Return the [X, Y] coordinate for the center point of the cell that contains the specified text.  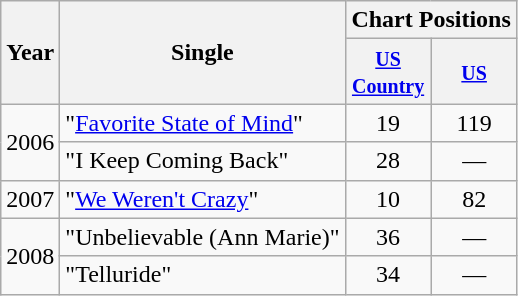
"Telluride" [202, 275]
"We Weren't Crazy" [202, 199]
2008 [30, 256]
119 [474, 123]
19 [388, 123]
36 [388, 237]
2007 [30, 199]
"Favorite State of Mind" [202, 123]
Single [202, 52]
Year [30, 52]
34 [388, 275]
"I Keep Coming Back" [202, 161]
US Country [388, 72]
10 [388, 199]
"Unbelievable (Ann Marie)" [202, 237]
28 [388, 161]
82 [474, 199]
2006 [30, 142]
Chart Positions [431, 20]
US [474, 72]
